Determine the [x, y] coordinate at the center of the cell enclosing the given text.  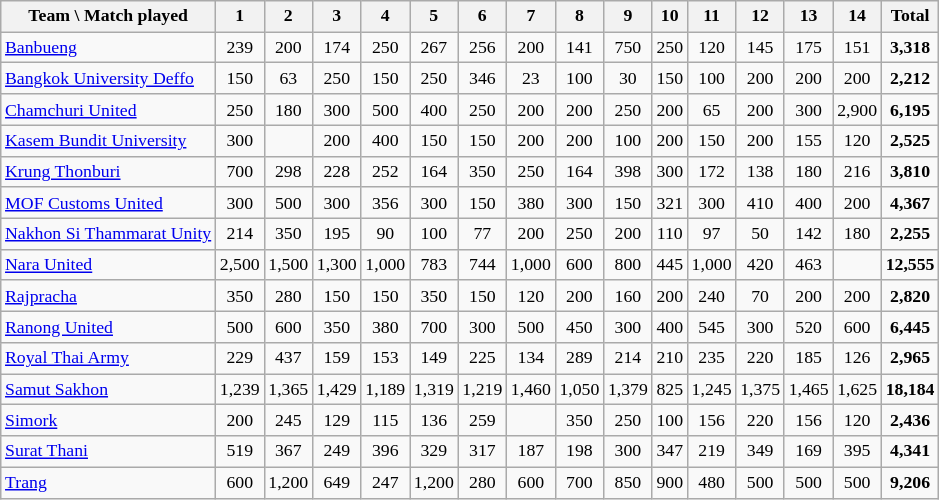
30 [628, 78]
1,460 [532, 390]
Banbueng [108, 48]
Royal Thai Army [108, 358]
1,300 [338, 264]
187 [532, 452]
329 [434, 452]
1,239 [240, 390]
149 [434, 358]
249 [338, 452]
2,500 [240, 264]
172 [712, 172]
Samut Sakhon [108, 390]
1,219 [482, 390]
219 [712, 452]
1,379 [628, 390]
70 [760, 296]
Nara United [108, 264]
347 [670, 452]
1,365 [288, 390]
129 [338, 420]
Kasem Bundit University [108, 140]
6,445 [910, 326]
4,367 [910, 202]
10 [670, 16]
145 [760, 48]
159 [338, 358]
50 [760, 234]
649 [338, 482]
2,820 [910, 296]
267 [434, 48]
Trang [108, 482]
1,625 [858, 390]
9 [628, 16]
1,319 [434, 390]
825 [670, 390]
356 [386, 202]
1,465 [808, 390]
437 [288, 358]
298 [288, 172]
97 [712, 234]
1,245 [712, 390]
115 [386, 420]
228 [338, 172]
445 [670, 264]
463 [808, 264]
142 [808, 234]
3 [338, 16]
317 [482, 452]
321 [670, 202]
13 [808, 16]
136 [434, 420]
2,436 [910, 420]
3,318 [910, 48]
MOF Customs United [108, 202]
2,212 [910, 78]
7 [532, 16]
65 [712, 110]
185 [808, 358]
6,195 [910, 110]
Krung Thonburi [108, 172]
2,900 [858, 110]
155 [808, 140]
23 [532, 78]
2,965 [910, 358]
5 [434, 16]
1,375 [760, 390]
175 [808, 48]
Surat Thani [108, 452]
Chamchuri United [108, 110]
14 [858, 16]
225 [482, 358]
783 [434, 264]
9,206 [910, 482]
Total [910, 16]
8 [580, 16]
6 [482, 16]
18,184 [910, 390]
110 [670, 234]
346 [482, 78]
12 [760, 16]
420 [760, 264]
169 [808, 452]
63 [288, 78]
744 [482, 264]
Nakhon Si Thammarat Unity [108, 234]
240 [712, 296]
247 [386, 482]
Rajpracha [108, 296]
11 [712, 16]
398 [628, 172]
520 [808, 326]
216 [858, 172]
410 [760, 202]
Team \ Match played [108, 16]
229 [240, 358]
252 [386, 172]
545 [712, 326]
160 [628, 296]
900 [670, 482]
245 [288, 420]
153 [386, 358]
800 [628, 264]
174 [338, 48]
141 [580, 48]
126 [858, 358]
1 [240, 16]
1,189 [386, 390]
2,255 [910, 234]
450 [580, 326]
Bangkok University Deffo [108, 78]
750 [628, 48]
2 [288, 16]
1,500 [288, 264]
210 [670, 358]
349 [760, 452]
1,429 [338, 390]
195 [338, 234]
2,525 [910, 140]
367 [288, 452]
259 [482, 420]
4 [386, 16]
134 [532, 358]
519 [240, 452]
12,555 [910, 264]
Ranong United [108, 326]
480 [712, 482]
151 [858, 48]
239 [240, 48]
90 [386, 234]
850 [628, 482]
Simork [108, 420]
256 [482, 48]
235 [712, 358]
77 [482, 234]
4,341 [910, 452]
198 [580, 452]
1,050 [580, 390]
395 [858, 452]
3,810 [910, 172]
396 [386, 452]
138 [760, 172]
289 [580, 358]
